Identify which cell holds the provided text, then report its (X, Y) central coordinate. 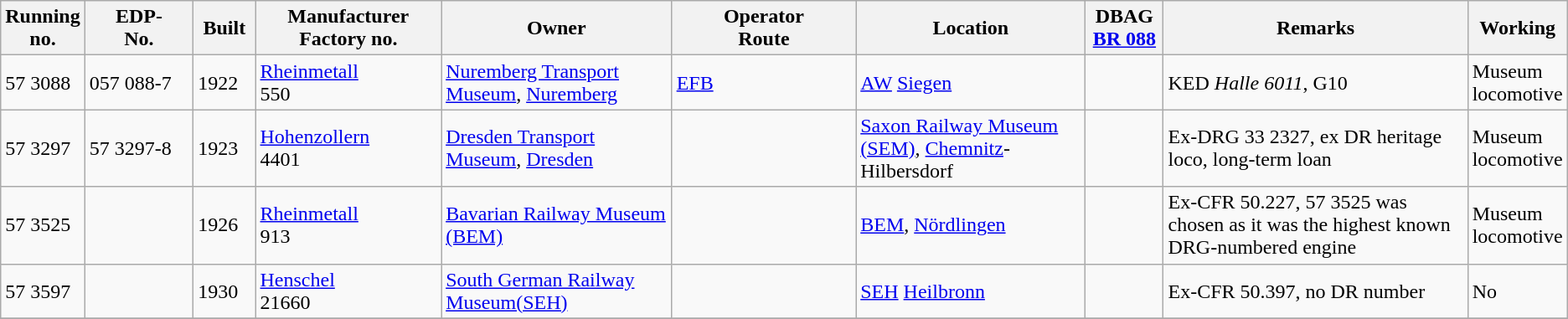
Ex-CFR 50.227, 57 3525 was chosen as it was the highest known DRG-numbered engine (1315, 225)
1923 (224, 148)
1926 (224, 225)
Bavarian Railway Museum (BEM) (556, 225)
1930 (224, 291)
EFB (764, 82)
SEH Heilbronn (971, 291)
57 3525 (43, 225)
Ex-DRG 33 2327, ex DR heritage loco, long-term loan (1315, 148)
ManufacturerFactory no. (348, 28)
DBAGBR 088 (1124, 28)
Hohenzollern4401 (348, 148)
Runningno. (43, 28)
KED Halle 6011, G10 (1315, 82)
Dresden Transport Museum, Dresden (556, 148)
Location (971, 28)
Owner (556, 28)
1922 (224, 82)
OperatorRoute (764, 28)
57 3297 (43, 148)
57 3597 (43, 291)
Working (1518, 28)
57 3297-8 (139, 148)
Saxon Railway Museum (SEM), Chemnitz-Hilbersdorf (971, 148)
Nuremberg Transport Museum, Nuremberg (556, 82)
Remarks (1315, 28)
Rheinmetall913 (348, 225)
AW Siegen (971, 82)
Rheinmetall550 (348, 82)
057 088-7 (139, 82)
Ex-CFR 50.397, no DR number (1315, 291)
57 3088 (43, 82)
EDP-No. (139, 28)
BEM, Nördlingen (971, 225)
South German Railway Museum(SEH) (556, 291)
Built (224, 28)
No (1518, 291)
Henschel21660 (348, 291)
